Return the [x, y] coordinate for the center point of the cell that contains the specified text.  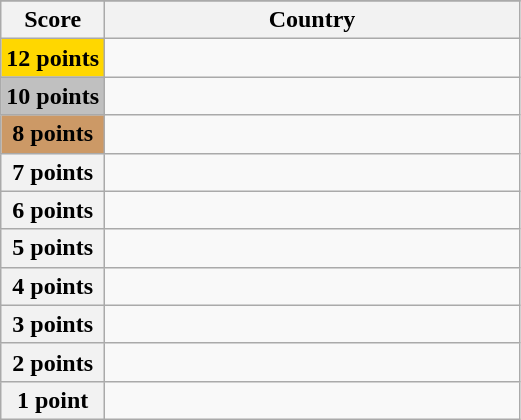
6 points [53, 210]
4 points [53, 286]
Country [312, 20]
7 points [53, 172]
8 points [53, 134]
5 points [53, 248]
3 points [53, 324]
10 points [53, 96]
Score [53, 20]
2 points [53, 362]
1 point [53, 400]
12 points [53, 58]
